Scan for the cell matching the given text and deliver its (X, Y) coordinate at center. 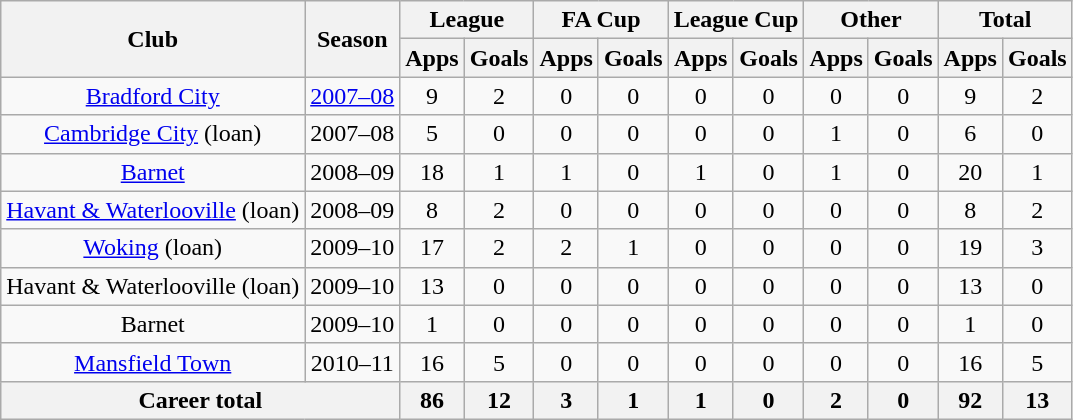
6 (970, 134)
Mansfield Town (153, 362)
Woking (loan) (153, 248)
FA Cup (601, 20)
Total (1005, 20)
12 (499, 400)
Other (871, 20)
92 (970, 400)
Bradford City (153, 96)
Cambridge City (loan) (153, 134)
League Cup (736, 20)
Career total (200, 400)
20 (970, 172)
86 (432, 400)
17 (432, 248)
Club (153, 39)
18 (432, 172)
League (467, 20)
19 (970, 248)
2010–11 (352, 362)
Season (352, 39)
